Extract the (X, Y) coordinate from the center of the cell holding the provided text.  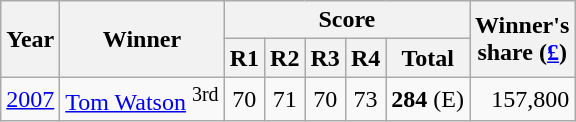
71 (285, 100)
Winner'sshare (£) (522, 39)
Score (346, 20)
Winner (142, 39)
R2 (285, 58)
R3 (325, 58)
Total (428, 58)
R1 (244, 58)
157,800 (522, 100)
R4 (365, 58)
Tom Watson 3rd (142, 100)
73 (365, 100)
284 (E) (428, 100)
2007 (30, 100)
Year (30, 39)
